Determine the (X, Y) coordinate at the center of the cell enclosing the given text.  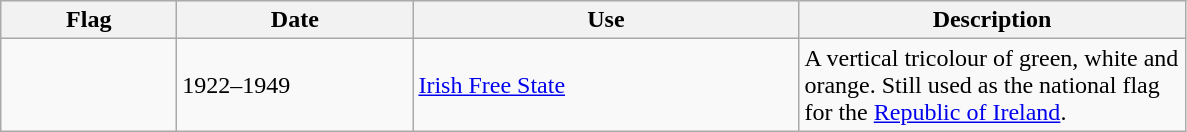
Irish Free State (606, 85)
Description (992, 20)
Use (606, 20)
Flag (89, 20)
A vertical tricolour of green, white and orange. Still used as the national flag for the Republic of Ireland. (992, 85)
1922–1949 (295, 85)
Date (295, 20)
